Return the [X, Y] coordinate for the center point of the cell that contains the specified text.  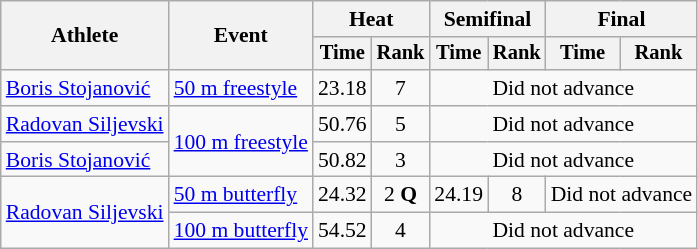
54.52 [342, 231]
3 [401, 160]
24.19 [458, 195]
50 m butterfly [241, 195]
Heat [371, 19]
100 m butterfly [241, 231]
8 [517, 195]
24.32 [342, 195]
50.76 [342, 124]
Athlete [85, 36]
Event [241, 36]
100 m freestyle [241, 142]
5 [401, 124]
4 [401, 231]
7 [401, 88]
50.82 [342, 160]
2 Q [401, 195]
Final [622, 19]
23.18 [342, 88]
Semifinal [487, 19]
50 m freestyle [241, 88]
